For the text-containing cell, return its midpoint in [x, y] coordinate format. 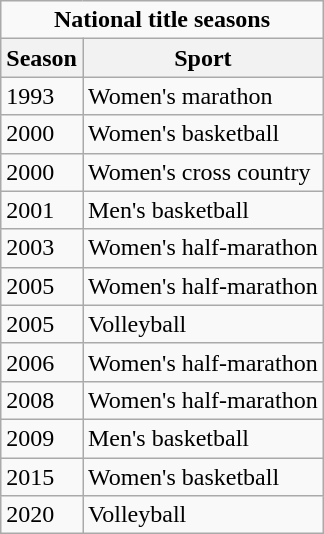
2006 [42, 362]
Sport [202, 58]
2008 [42, 400]
1993 [42, 96]
2009 [42, 438]
National title seasons [162, 20]
2003 [42, 248]
Season [42, 58]
Women's cross country [202, 172]
2020 [42, 515]
2015 [42, 477]
2001 [42, 210]
Women's marathon [202, 96]
